Output the (X, Y) coordinate of the center of the cell containing the given text.  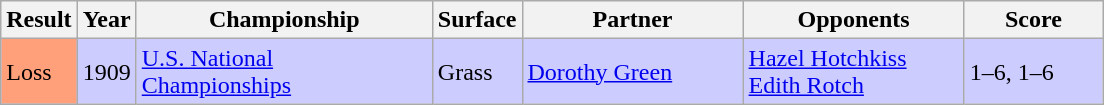
Opponents (854, 20)
Surface (477, 20)
Result (39, 20)
U.S. National Championships (284, 72)
Year (106, 20)
1909 (106, 72)
Partner (632, 20)
Score (1034, 20)
Dorothy Green (632, 72)
1–6, 1–6 (1034, 72)
Hazel Hotchkiss Edith Rotch (854, 72)
Grass (477, 72)
Loss (39, 72)
Championship (284, 20)
